Return the (X, Y) coordinate for the center point of the cell that contains the specified text.  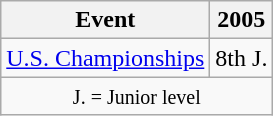
Event (106, 20)
2005 (242, 20)
8th J. (242, 58)
U.S. Championships (106, 58)
J. = Junior level (137, 96)
